Capture the cell that displays the provided text and extract its (x, y) central coordinate. 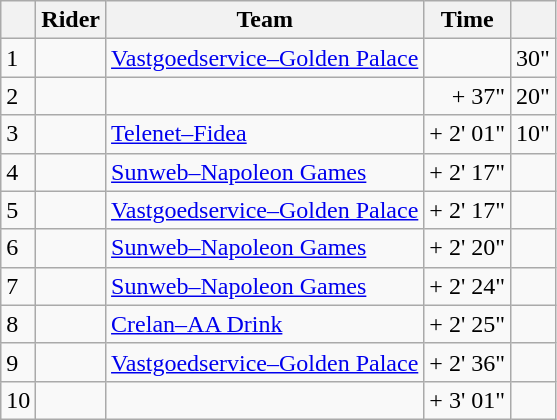
Crelan–AA Drink (265, 324)
+ 2' 36" (468, 362)
+ 3' 01" (468, 400)
+ 2' 01" (468, 134)
+ 2' 24" (468, 286)
2 (18, 96)
10 (18, 400)
+ 2' 25" (468, 324)
Telenet–Fidea (265, 134)
+ 2' 20" (468, 248)
Time (468, 20)
5 (18, 210)
Team (265, 20)
10" (534, 134)
9 (18, 362)
1 (18, 58)
Rider (71, 20)
30" (534, 58)
8 (18, 324)
+ 37" (468, 96)
3 (18, 134)
7 (18, 286)
4 (18, 172)
20" (534, 96)
6 (18, 248)
